Pinpoint the cell where the given text exists, returning its (x, y) midpoint coordinate. 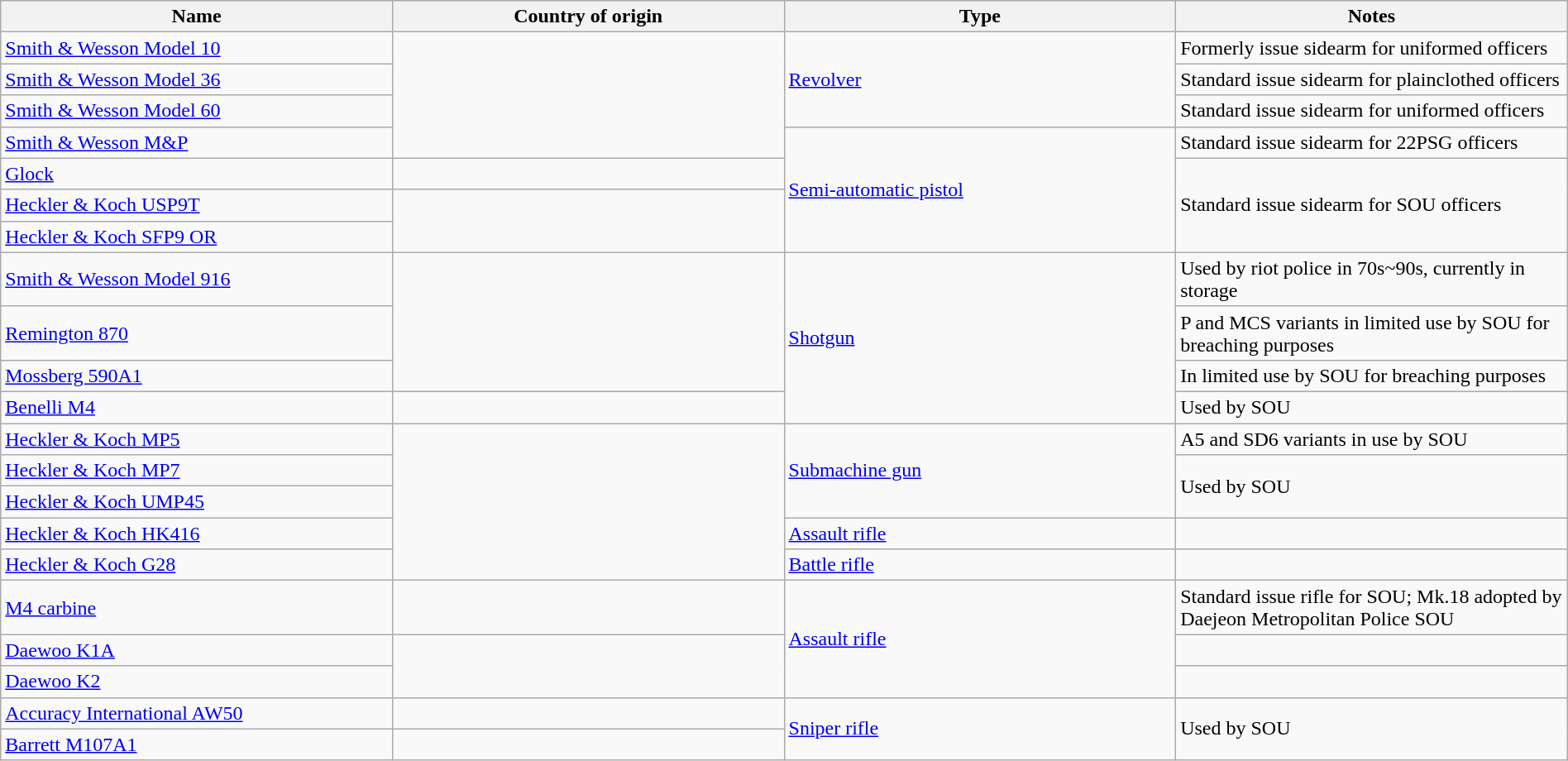
Heckler & Koch G28 (197, 565)
Formerly issue sidearm for uniformed officers (1372, 48)
Sniper rifle (980, 729)
Daewoo K1A (197, 650)
In limited use by SOU for breaching purposes (1372, 376)
Revolver (980, 79)
Mossberg 590A1 (197, 376)
Remington 870 (197, 333)
A5 and SD6 variants in use by SOU (1372, 439)
Smith & Wesson Model 60 (197, 111)
Accuracy International AW50 (197, 713)
Notes (1372, 17)
Smith & Wesson Model 36 (197, 79)
Smith & Wesson M&P (197, 142)
Name (197, 17)
Daewoo K2 (197, 682)
Heckler & Koch HK416 (197, 534)
Standard issue sidearm for SOU officers (1372, 205)
Heckler & Koch SFP9 OR (197, 237)
Semi-automatic pistol (980, 189)
Standard issue sidearm for uniformed officers (1372, 111)
Standard issue rifle for SOU; Mk.18 adopted by Daejeon Metropolitan Police SOU (1372, 607)
Country of origin (588, 17)
Battle rifle (980, 565)
M4 carbine (197, 607)
Heckler & Koch USP9T (197, 205)
Shotgun (980, 337)
Used by riot police in 70s~90s, currently in storage (1372, 280)
Heckler & Koch UMP45 (197, 502)
Type (980, 17)
Benelli M4 (197, 407)
Smith & Wesson Model 916 (197, 280)
Standard issue sidearm for plainclothed officers (1372, 79)
Heckler & Koch MP7 (197, 471)
Standard issue sidearm for 22PSG officers (1372, 142)
Submachine gun (980, 471)
Heckler & Koch MP5 (197, 439)
Smith & Wesson Model 10 (197, 48)
Glock (197, 174)
Barrett M107A1 (197, 744)
P and MCS variants in limited use by SOU for breaching purposes (1372, 333)
